Output the (x, y) coordinate of the center of the cell containing the given text.  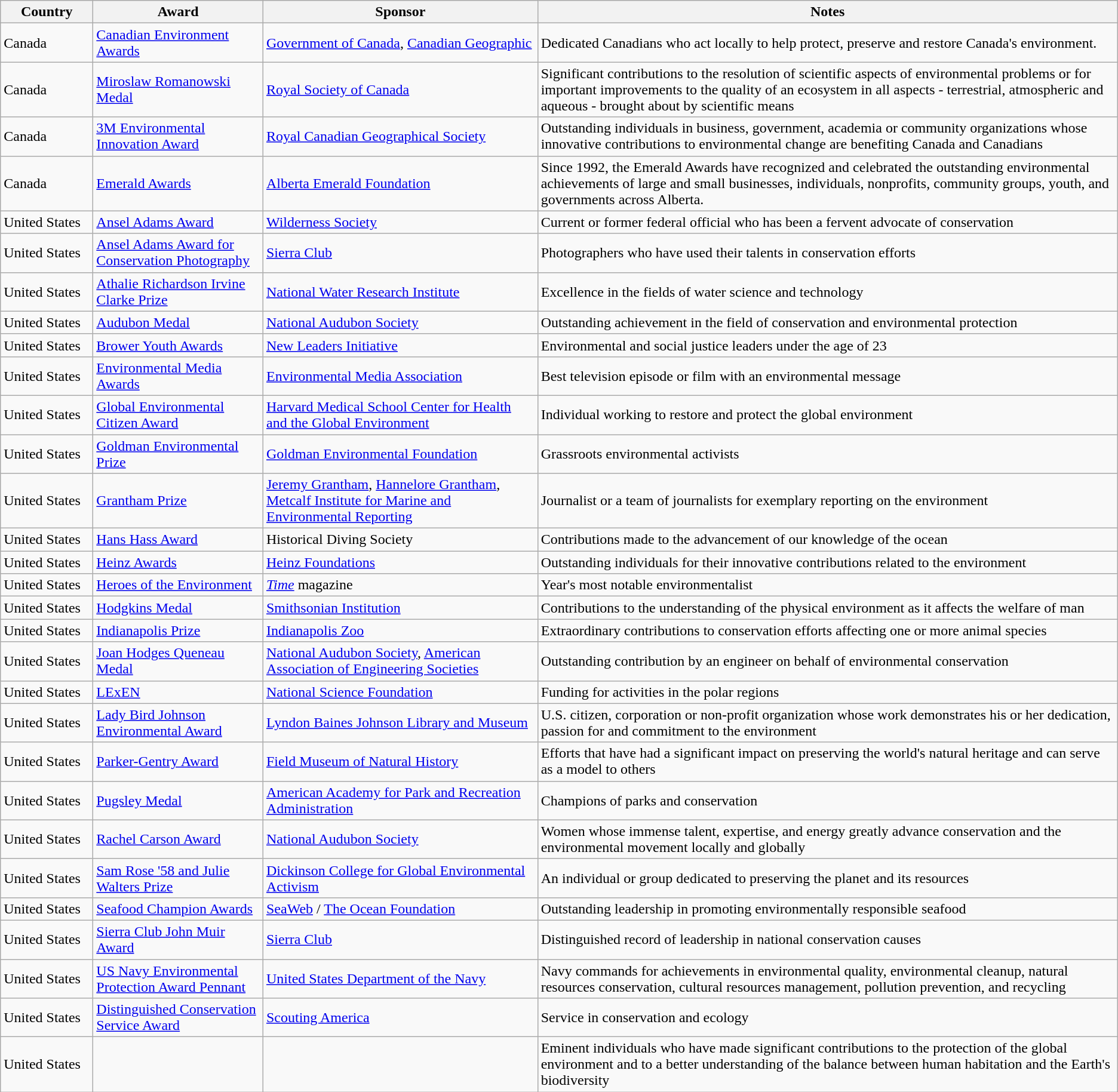
Smithsonian Institution (400, 608)
Royal Canadian Geographical Society (400, 136)
National Water Research Institute (400, 291)
Emerald Awards (178, 183)
US Navy Environmental Protection Award Pennant (178, 978)
Environmental Media Awards (178, 376)
Grantham Prize (178, 501)
Efforts that have had a significant impact on preserving the world's natural heritage and can serve as a model to others (828, 762)
Brower Youth Awards (178, 345)
American Academy for Park and Recreation Administration (400, 800)
Hodgkins Medal (178, 608)
LExEN (178, 692)
Heroes of the Environment (178, 585)
Contributions made to the advancement of our knowledge of the ocean (828, 540)
Sierra Club John Muir Award (178, 940)
Goldman Environmental Foundation (400, 454)
Parker-Gentry Award (178, 762)
Dickinson College for Global Environmental Activism (400, 878)
Royal Society of Canada (400, 90)
Heinz Awards (178, 562)
Distinguished Conservation Service Award (178, 1017)
Individual working to restore and protect the global environment (828, 414)
Year's most notable environmentalist (828, 585)
SeaWeb / The Ocean Foundation (400, 909)
Lyndon Baines Johnson Library and Museum (400, 722)
Excellence in the fields of water science and technology (828, 291)
Contributions to the understanding of the physical environment as it affects the welfare of man (828, 608)
Historical Diving Society (400, 540)
Jeremy Grantham, Hannelore Grantham, Metcalf Institute for Marine and Environmental Reporting (400, 501)
Current or former federal official who has been a fervent advocate of conservation (828, 222)
Athalie Richardson Irvine Clarke Prize (178, 291)
Country (47, 12)
Journalist or a team of journalists for exemplary reporting on the environment (828, 501)
Harvard Medical School Center for Health and the Global Environment (400, 414)
Sam Rose '58 and Julie Walters Prize (178, 878)
Funding for activities in the polar regions (828, 692)
Best television episode or film with an environmental message (828, 376)
Heinz Foundations (400, 562)
Audubon Medal (178, 322)
Field Museum of Natural History (400, 762)
New Leaders Initiative (400, 345)
Alberta Emerald Foundation (400, 183)
Lady Bird Johnson Environmental Award (178, 722)
Sponsor (400, 12)
Global Environmental Citizen Award (178, 414)
Notes (828, 12)
Outstanding individuals for their innovative contributions related to the environment (828, 562)
Pugsley Medal (178, 800)
3M Environmental Innovation Award (178, 136)
Grassroots environmental activists (828, 454)
Miroslaw Romanowski Medal (178, 90)
Time magazine (400, 585)
Joan Hodges Queneau Medal (178, 662)
National Audubon Society, American Association of Engineering Societies (400, 662)
Scouting America (400, 1017)
Seafood Champion Awards (178, 909)
Award (178, 12)
United States Department of the Navy (400, 978)
Rachel Carson Award (178, 839)
National Science Foundation (400, 692)
Environmental and social justice leaders under the age of 23 (828, 345)
Dedicated Canadians who act locally to help protect, preserve and restore Canada's environment. (828, 43)
Women whose immense talent, expertise, and energy greatly advance conservation and the environmental movement locally and globally (828, 839)
Distinguished record of leadership in national conservation causes (828, 940)
Wilderness Society (400, 222)
U.S. citizen, corporation or non-profit organization whose work demonstrates his or her dedication, passion for and commitment to the environment (828, 722)
Service in conservation and ecology (828, 1017)
Indianapolis Zoo (400, 630)
Ansel Adams Award (178, 222)
Canadian Environment Awards (178, 43)
Goldman Environmental Prize (178, 454)
Environmental Media Association (400, 376)
Hans Hass Award (178, 540)
Photographers who have used their talents in conservation efforts (828, 253)
Government of Canada, Canadian Geographic (400, 43)
Ansel Adams Award for Conservation Photography (178, 253)
Outstanding contribution by an engineer on behalf of environmental conservation (828, 662)
An individual or group dedicated to preserving the planet and its resources (828, 878)
Extraordinary contributions to conservation efforts affecting one or more animal species (828, 630)
Outstanding leadership in promoting environmentally responsible seafood (828, 909)
Indianapolis Prize (178, 630)
Outstanding achievement in the field of conservation and environmental protection (828, 322)
Champions of parks and conservation (828, 800)
